Capture the cell that displays the provided text and extract its [x, y] central coordinate. 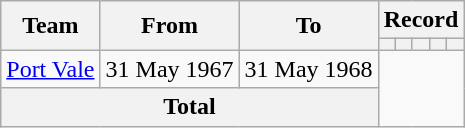
Team [50, 26]
Record [421, 20]
31 May 1968 [308, 69]
Total [190, 107]
31 May 1967 [170, 69]
Port Vale [50, 69]
To [308, 26]
From [170, 26]
